Provide the [x, y] coordinate of the cell's center where the given text is located.  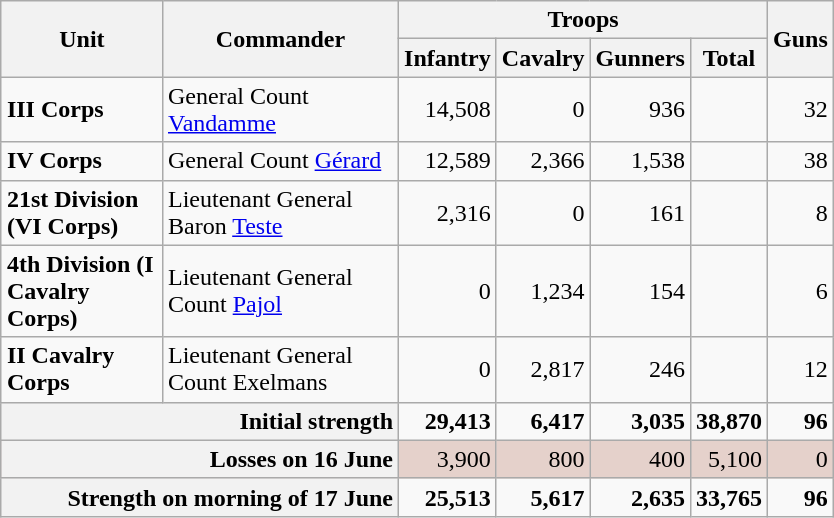
33,765 [728, 497]
Lieutenant General Count Exelmans [280, 370]
Total [728, 58]
3,035 [640, 421]
Infantry [448, 58]
6,417 [543, 421]
Gunners [640, 58]
3,900 [448, 459]
12,589 [448, 161]
Commander [280, 39]
32 [800, 110]
IV Corps [82, 161]
Troops [584, 20]
Unit [82, 39]
14,508 [448, 110]
2,817 [543, 370]
5,617 [543, 497]
5,100 [728, 459]
Guns [800, 39]
Strength on morning of 17 June [200, 497]
Lieutenant General Count Pajol [280, 291]
General Count Gérard [280, 161]
154 [640, 291]
Lieutenant General Baron Teste [280, 212]
General Count Vandamme [280, 110]
6 [800, 291]
12 [800, 370]
Losses on 16 June [200, 459]
936 [640, 110]
Cavalry [543, 58]
4th Division (I Cavalry Corps) [82, 291]
38,870 [728, 421]
800 [543, 459]
1,234 [543, 291]
161 [640, 212]
III Corps [82, 110]
Initial strength [200, 421]
2,366 [543, 161]
21st Division (VI Corps) [82, 212]
8 [800, 212]
246 [640, 370]
25,513 [448, 497]
1,538 [640, 161]
2,635 [640, 497]
2,316 [448, 212]
29,413 [448, 421]
II Cavalry Corps [82, 370]
38 [800, 161]
400 [640, 459]
